Extract the (X, Y) coordinate from the center of the cell holding the provided text.  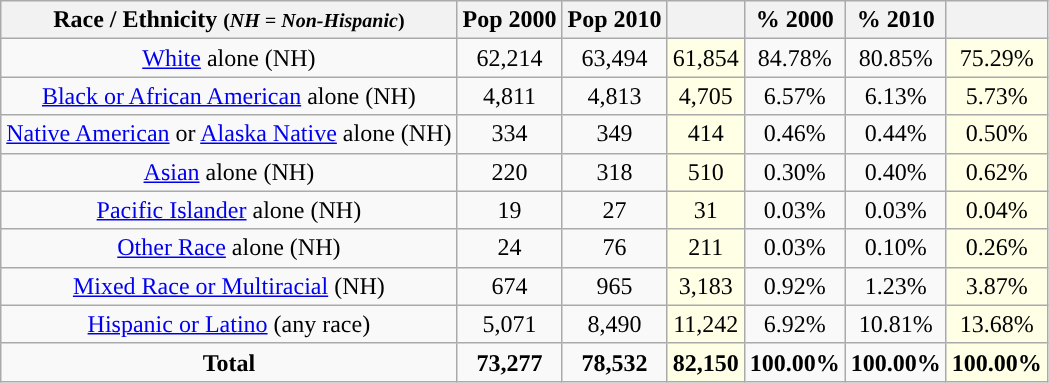
Hispanic or Latino (any race) (229, 324)
Other Race alone (NH) (229, 248)
211 (706, 248)
0.40% (896, 172)
6.13% (896, 96)
13.68% (996, 324)
674 (510, 286)
24 (510, 248)
4,705 (706, 96)
% 2010 (896, 20)
4,811 (510, 96)
220 (510, 172)
73,277 (510, 362)
84.78% (794, 58)
63,494 (614, 58)
61,854 (706, 58)
Race / Ethnicity (NH = Non-Hispanic) (229, 20)
Asian alone (NH) (229, 172)
414 (706, 134)
1.23% (896, 286)
0.04% (996, 210)
Native American or Alaska Native alone (NH) (229, 134)
11,242 (706, 324)
27 (614, 210)
3.87% (996, 286)
5.73% (996, 96)
318 (614, 172)
0.26% (996, 248)
965 (614, 286)
6.57% (794, 96)
62,214 (510, 58)
510 (706, 172)
4,813 (614, 96)
White alone (NH) (229, 58)
0.92% (794, 286)
0.44% (896, 134)
78,532 (614, 362)
8,490 (614, 324)
10.81% (896, 324)
Black or African American alone (NH) (229, 96)
Pop 2000 (510, 20)
Pacific Islander alone (NH) (229, 210)
Mixed Race or Multiracial (NH) (229, 286)
82,150 (706, 362)
76 (614, 248)
19 (510, 210)
349 (614, 134)
0.50% (996, 134)
0.62% (996, 172)
Pop 2010 (614, 20)
31 (706, 210)
80.85% (896, 58)
6.92% (794, 324)
Total (229, 362)
% 2000 (794, 20)
0.30% (794, 172)
75.29% (996, 58)
3,183 (706, 286)
5,071 (510, 324)
334 (510, 134)
0.10% (896, 248)
0.46% (794, 134)
